Extract the [x, y] coordinate from the center of the cell holding the provided text.  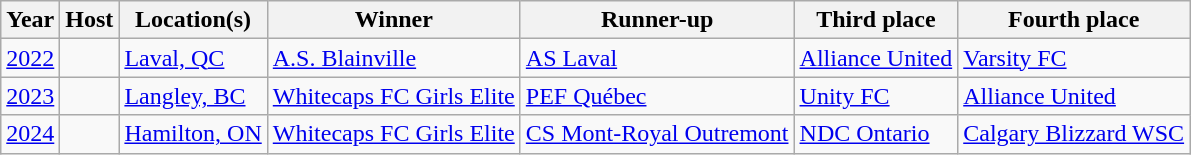
CS Mont-Royal Outremont [657, 134]
Third place [876, 20]
Hamilton, ON [193, 134]
2022 [30, 58]
Location(s) [193, 20]
AS Laval [657, 58]
2023 [30, 96]
Langley, BC [193, 96]
Host [90, 20]
Fourth place [1074, 20]
PEF Québec [657, 96]
Year [30, 20]
Unity FC [876, 96]
NDC Ontario [876, 134]
Runner-up [657, 20]
Calgary Blizzard WSC [1074, 134]
Varsity FC [1074, 58]
2024 [30, 134]
A.S. Blainville [394, 58]
Winner [394, 20]
Laval, QC [193, 58]
